Search for the cell housing the specified text and yield its (x, y) center coordinate. 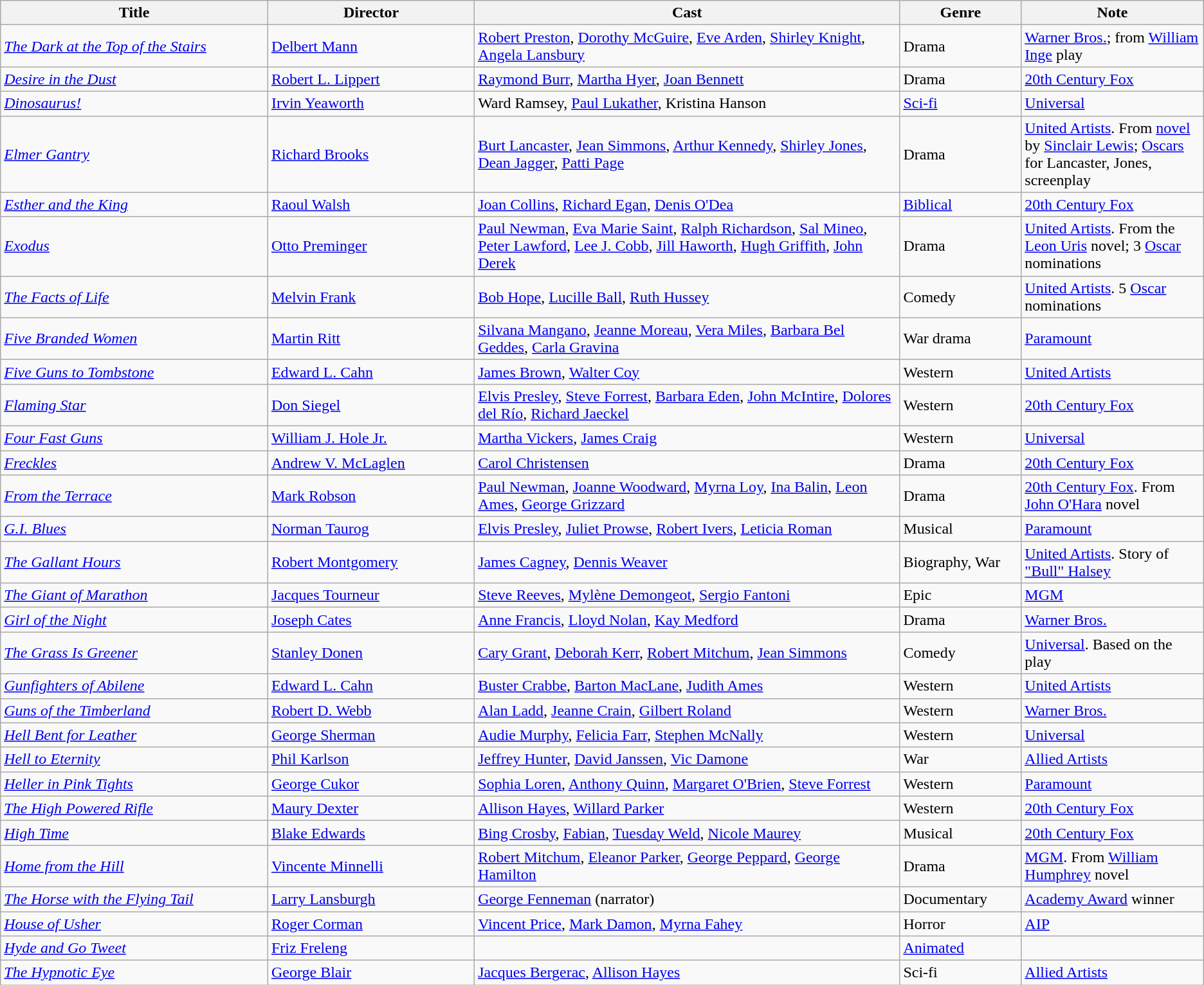
MGM (1113, 595)
Larry Lansburgh (370, 899)
Delbert Mann (370, 46)
The Dark at the Top of the Stairs (134, 46)
Gunfighters of Abilene (134, 686)
Warner Bros.; from William Inge play (1113, 46)
William J. Hole Jr. (370, 438)
Bing Crosby, Fabian, Tuesday Weld, Nicole Maurey (687, 833)
Animated (961, 948)
Cary Grant, Deborah Kerr, Robert Mitchum, Jean Simmons (687, 653)
Joan Collins, Richard Egan, Denis O'Dea (687, 204)
Esther and the King (134, 204)
Mark Robson (370, 496)
Flaming Star (134, 405)
Andrew V. McLaglen (370, 462)
The Grass Is Greener (134, 653)
Paul Newman, Joanne Woodward, Myrna Loy, Ina Balin, Leon Ames, George Grizzard (687, 496)
The Facts of Life (134, 297)
The Horse with the Flying Tail (134, 899)
Raoul Walsh (370, 204)
Genre (961, 13)
Roger Corman (370, 924)
AIP (1113, 924)
Martin Ritt (370, 338)
United Artists. From the Leon Uris novel; 3 Oscar nominations (1113, 246)
Don Siegel (370, 405)
Richard Brooks (370, 154)
United Artists. Story of "Bull" Halsey (1113, 562)
Vincente Minnelli (370, 865)
Universal. Based on the play (1113, 653)
Academy Award winner (1113, 899)
Title (134, 13)
Robert L. Lippert (370, 79)
House of Usher (134, 924)
Cast (687, 13)
Elvis Presley, Juliet Prowse, Robert Ivers, Leticia Roman (687, 529)
Hell to Eternity (134, 759)
Elvis Presley, Steve Forrest, Barbara Eden, John McIntire, Dolores del Río, Richard Jaeckel (687, 405)
Director (370, 13)
Five Guns to Tombstone (134, 372)
United Artists. From novel by Sinclair Lewis; Oscars for Lancaster, Jones, screenplay (1113, 154)
Norman Taurog (370, 529)
Heller in Pink Tights (134, 784)
Blake Edwards (370, 833)
Ward Ramsey, Paul Lukather, Kristina Hanson (687, 104)
Elmer Gantry (134, 154)
Robert Preston, Dorothy McGuire, Eve Arden, Shirley Knight, Angela Lansbury (687, 46)
Allison Hayes, Willard Parker (687, 808)
Paul Newman, Eva Marie Saint, Ralph Richardson, Sal Mineo, Peter Lawford, Lee J. Cobb, Jill Haworth, Hugh Griffith, John Derek (687, 246)
War drama (961, 338)
Vincent Price, Mark Damon, Myrna Fahey (687, 924)
Hyde and Go Tweet (134, 948)
Martha Vickers, James Craig (687, 438)
Irvin Yeaworth (370, 104)
United Artists. 5 Oscar nominations (1113, 297)
Five Branded Women (134, 338)
From the Terrace (134, 496)
Bob Hope, Lucille Ball, Ruth Hussey (687, 297)
Silvana Mangano, Jeanne Moreau, Vera Miles, Barbara Bel Geddes, Carla Gravina (687, 338)
Biblical (961, 204)
Jacques Bergerac, Allison Hayes (687, 973)
Anne Francis, Lloyd Nolan, Kay Medford (687, 620)
Maury Dexter (370, 808)
Otto Preminger (370, 246)
Sophia Loren, Anthony Quinn, Margaret O'Brien, Steve Forrest (687, 784)
Buster Crabbe, Barton MacLane, Judith Ames (687, 686)
Jacques Tourneur (370, 595)
Friz Freleng (370, 948)
Phil Karlson (370, 759)
The Gallant Hours (134, 562)
Robert Montgomery (370, 562)
George Fenneman (narrator) (687, 899)
Melvin Frank (370, 297)
Biography, War (961, 562)
The Hypnotic Eye (134, 973)
George Cukor (370, 784)
George Blair (370, 973)
Dinosaurus! (134, 104)
Exodus (134, 246)
Home from the Hill (134, 865)
The High Powered Rifle (134, 808)
Alan Ladd, Jeanne Crain, Gilbert Roland (687, 710)
Steve Reeves, Mylène Demongeot, Sergio Fantoni (687, 595)
MGM. From William Humphrey novel (1113, 865)
Jeffrey Hunter, David Janssen, Vic Damone (687, 759)
Joseph Cates (370, 620)
Carol Christensen (687, 462)
Robert Mitchum, Eleanor Parker, George Peppard, George Hamilton (687, 865)
Hell Bent for Leather (134, 735)
War (961, 759)
High Time (134, 833)
James Brown, Walter Coy (687, 372)
Robert D. Webb (370, 710)
The Giant of Marathon (134, 595)
Girl of the Night (134, 620)
James Cagney, Dennis Weaver (687, 562)
G.I. Blues (134, 529)
Four Fast Guns (134, 438)
Note (1113, 13)
20th Century Fox. From John O'Hara novel (1113, 496)
Horror (961, 924)
Freckles (134, 462)
Stanley Donen (370, 653)
Documentary (961, 899)
Epic (961, 595)
George Sherman (370, 735)
Burt Lancaster, Jean Simmons, Arthur Kennedy, Shirley Jones, Dean Jagger, Patti Page (687, 154)
Audie Murphy, Felicia Farr, Stephen McNally (687, 735)
Guns of the Timberland (134, 710)
Raymond Burr, Martha Hyer, Joan Bennett (687, 79)
Desire in the Dust (134, 79)
